Identify which cell holds the provided text, then report its (x, y) central coordinate. 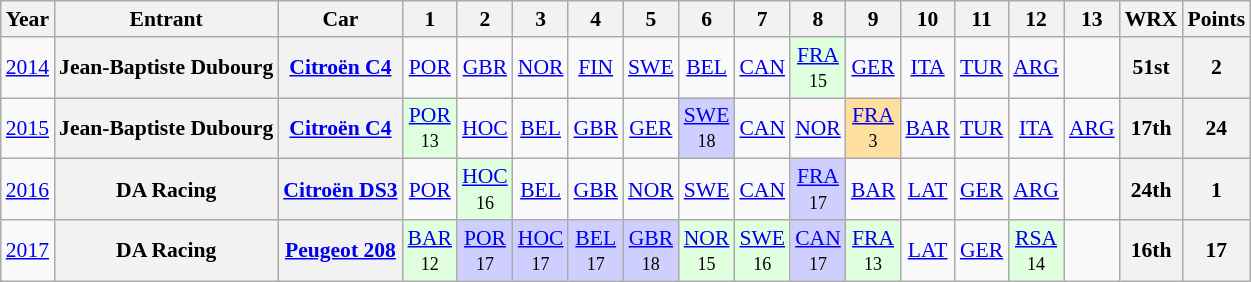
Peugeot 208 (340, 250)
17 (1217, 250)
9 (874, 19)
BAR12 (430, 250)
17th (1152, 128)
6 (707, 19)
13 (1092, 19)
HOC17 (541, 250)
HOC16 (485, 190)
8 (818, 19)
24 (1217, 128)
CAN17 (818, 250)
HOC (485, 128)
WRX (1152, 19)
Year (28, 19)
Car (340, 19)
5 (651, 19)
Entrant (166, 19)
3 (541, 19)
FIN (596, 68)
7 (762, 19)
SWE18 (707, 128)
11 (982, 19)
FRA15 (818, 68)
FRA17 (818, 190)
16th (1152, 250)
2015 (28, 128)
51st (1152, 68)
2017 (28, 250)
Citroën DS3 (340, 190)
POR13 (430, 128)
12 (1036, 19)
24th (1152, 190)
2016 (28, 190)
NOR15 (707, 250)
4 (596, 19)
10 (928, 19)
FRA3 (874, 128)
Points (1217, 19)
POR17 (485, 250)
BEL17 (596, 250)
2014 (28, 68)
RSA14 (1036, 250)
SWE16 (762, 250)
GBR18 (651, 250)
FRA13 (874, 250)
